Detect which cell encompasses the target text, then output its (x, y) center coordinate. 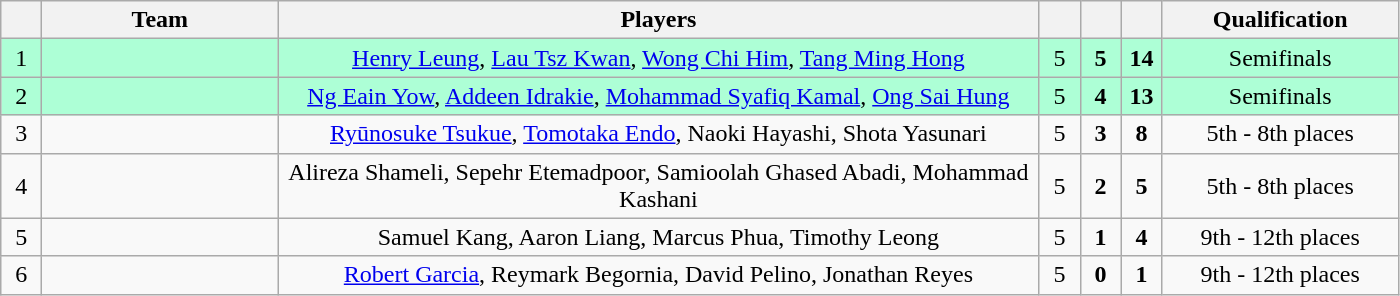
13 (1142, 96)
Henry Leung, Lau Tsz Kwan, Wong Chi Him, Tang Ming Hong (658, 58)
14 (1142, 58)
Qualification (1280, 20)
Team (160, 20)
Players (658, 20)
Ng Eain Yow, Addeen Idrakie, Mohammad Syafiq Kamal, Ong Sai Hung (658, 96)
6 (22, 275)
8 (1142, 134)
Ryūnosuke Tsukue, Tomotaka Endo, Naoki Hayashi, Shota Yasunari (658, 134)
0 (1100, 275)
Alireza Shameli, Sepehr Etemadpoor, Samioolah Ghased Abadi, Mohammad Kashani (658, 186)
Robert Garcia, Reymark Begornia, David Pelino, Jonathan Reyes (658, 275)
Samuel Kang, Aaron Liang, Marcus Phua, Timothy Leong (658, 237)
